Find where the given text appears and provide that cell's center as [x, y] coordinate. 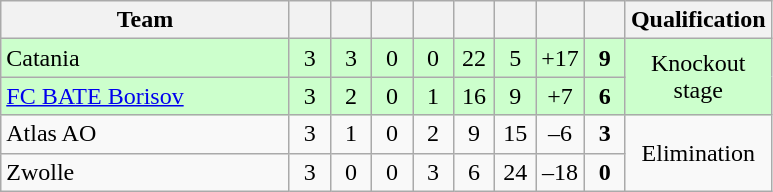
5 [516, 58]
Team [146, 20]
FC BATE Borisov [146, 96]
Elimination [698, 153]
22 [474, 58]
+7 [560, 96]
Knockout stage [698, 77]
+17 [560, 58]
–6 [560, 134]
Catania [146, 58]
Atlas AO [146, 134]
Qualification [698, 20]
Zwolle [146, 172]
16 [474, 96]
24 [516, 172]
–18 [560, 172]
15 [516, 134]
